Pinpoint the cell where the given text exists, returning its [X, Y] midpoint coordinate. 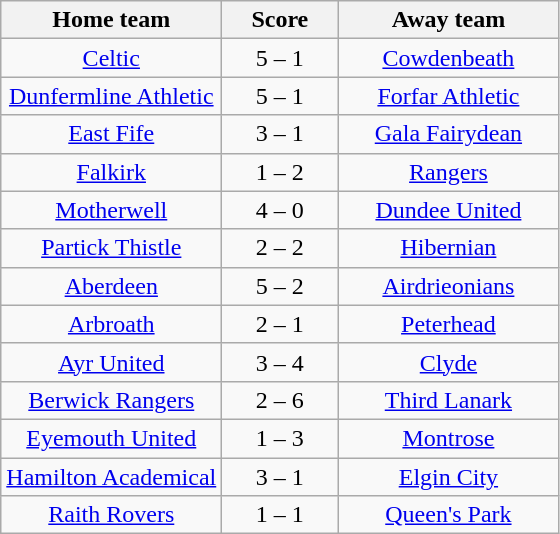
Aberdeen [112, 286]
Queen's Park [448, 515]
Celtic [112, 58]
Third Lanark [448, 400]
Forfar Athletic [448, 96]
Rangers [448, 172]
Away team [448, 20]
1 – 1 [280, 515]
4 – 0 [280, 210]
Motherwell [112, 210]
3 – 4 [280, 362]
2 – 1 [280, 324]
East Fife [112, 134]
2 – 6 [280, 400]
Hibernian [448, 248]
Falkirk [112, 172]
Ayr United [112, 362]
Eyemouth United [112, 438]
Elgin City [448, 477]
Home team [112, 20]
1 – 2 [280, 172]
Clyde [448, 362]
Berwick Rangers [112, 400]
Peterhead [448, 324]
Raith Rovers [112, 515]
2 – 2 [280, 248]
Airdrieonians [448, 286]
5 – 2 [280, 286]
Partick Thistle [112, 248]
Arbroath [112, 324]
Dunfermline Athletic [112, 96]
1 – 3 [280, 438]
Score [280, 20]
Montrose [448, 438]
Dundee United [448, 210]
Cowdenbeath [448, 58]
Gala Fairydean [448, 134]
Hamilton Academical [112, 477]
